Determine the [x, y] coordinate at the center of the cell enclosing the given text.  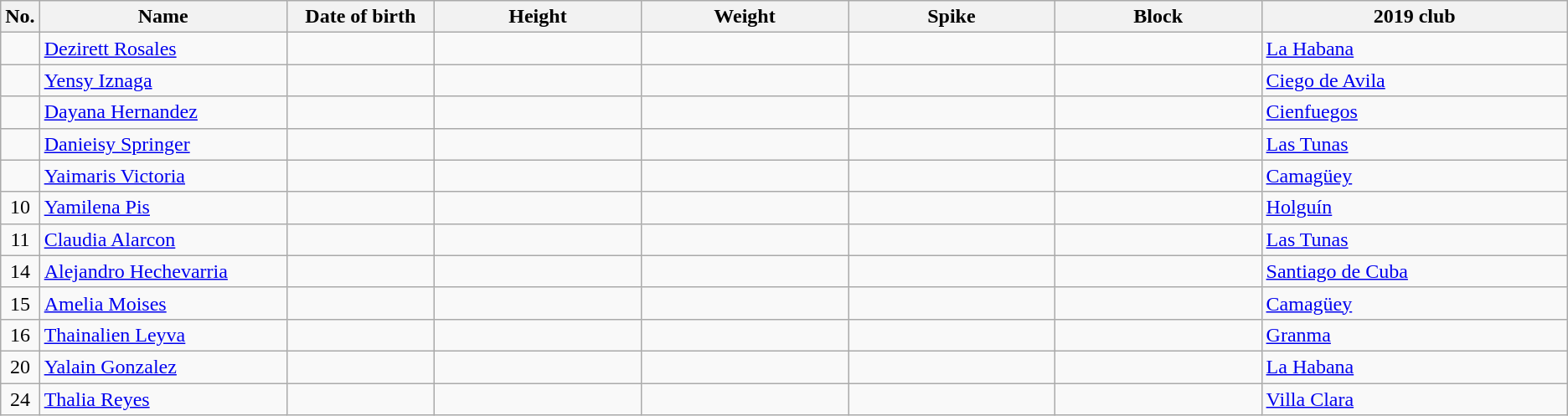
Thalia Reyes [162, 399]
Spike [952, 17]
Granma [1414, 335]
Cienfuegos [1414, 112]
Ciego de Avila [1414, 80]
Santiago de Cuba [1414, 271]
11 [20, 239]
Date of birth [360, 17]
Yalain Gonzalez [162, 367]
Alejandro Hechevarria [162, 271]
Name [162, 17]
20 [20, 367]
Villa Clara [1414, 399]
15 [20, 303]
Block [1158, 17]
No. [20, 17]
Yamilena Pis [162, 208]
Dayana Hernandez [162, 112]
Yensy Iznaga [162, 80]
Thainalien Leyva [162, 335]
Height [538, 17]
10 [20, 208]
16 [20, 335]
Dezirett Rosales [162, 49]
Amelia Moises [162, 303]
Yaimaris Victoria [162, 176]
2019 club [1414, 17]
Danieisy Springer [162, 144]
24 [20, 399]
Holguín [1414, 208]
Weight [744, 17]
14 [20, 271]
Claudia Alarcon [162, 239]
